Find where the given text appears and provide that cell's center as (x, y) coordinate. 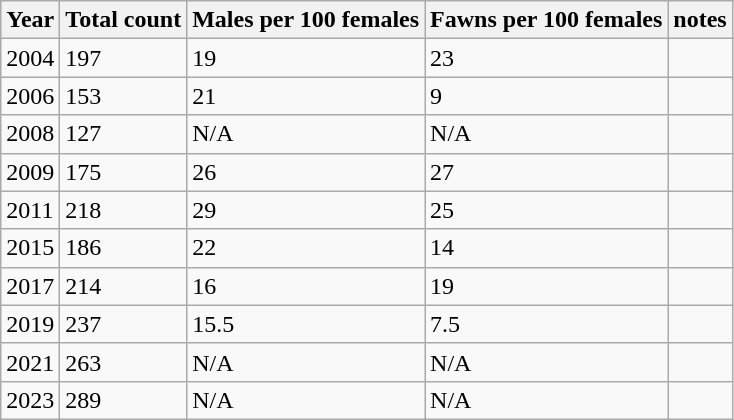
22 (306, 248)
2019 (30, 324)
218 (124, 210)
Year (30, 20)
153 (124, 96)
2008 (30, 134)
9 (546, 96)
2004 (30, 58)
263 (124, 362)
2017 (30, 286)
186 (124, 248)
127 (124, 134)
2011 (30, 210)
27 (546, 172)
2015 (30, 248)
notes (700, 20)
2023 (30, 400)
289 (124, 400)
29 (306, 210)
2021 (30, 362)
175 (124, 172)
214 (124, 286)
2009 (30, 172)
21 (306, 96)
197 (124, 58)
15.5 (306, 324)
14 (546, 248)
Total count (124, 20)
16 (306, 286)
Fawns per 100 females (546, 20)
237 (124, 324)
26 (306, 172)
2006 (30, 96)
7.5 (546, 324)
23 (546, 58)
25 (546, 210)
Males per 100 females (306, 20)
